Locate the cell with the specified text and output its (X, Y) center coordinate. 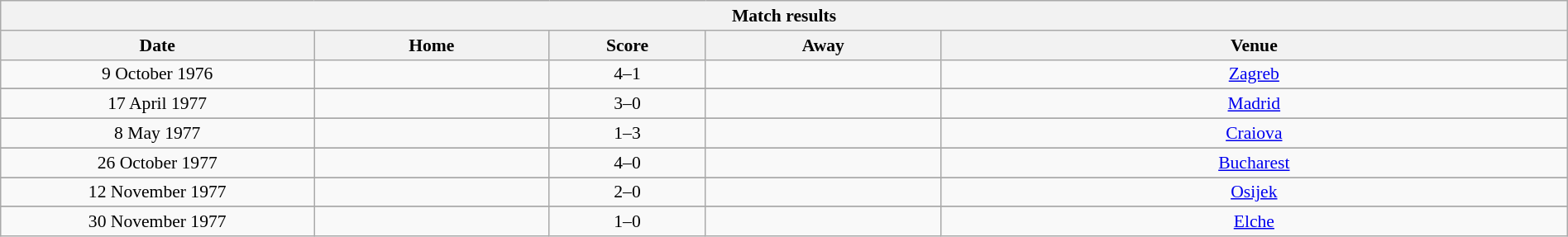
8 May 1977 (157, 134)
Craiova (1254, 134)
Zagreb (1254, 74)
Madrid (1254, 104)
Home (432, 45)
Match results (784, 16)
4–1 (627, 74)
Venue (1254, 45)
Date (157, 45)
9 October 1976 (157, 74)
3–0 (627, 104)
4–0 (627, 163)
Elche (1254, 222)
26 October 1977 (157, 163)
Bucharest (1254, 163)
Score (627, 45)
1–0 (627, 222)
30 November 1977 (157, 222)
17 April 1977 (157, 104)
Osijek (1254, 192)
1–3 (627, 134)
Away (823, 45)
2–0 (627, 192)
12 November 1977 (157, 192)
